Find where the given text appears and provide that cell's center as (x, y) coordinate. 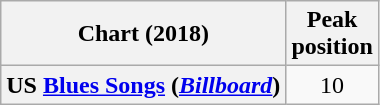
Chart (2018) (144, 34)
US Blues Songs (Billboard) (144, 85)
10 (332, 85)
Peakposition (332, 34)
